Provide the (X, Y) coordinate of the cell's center where the given text is located.  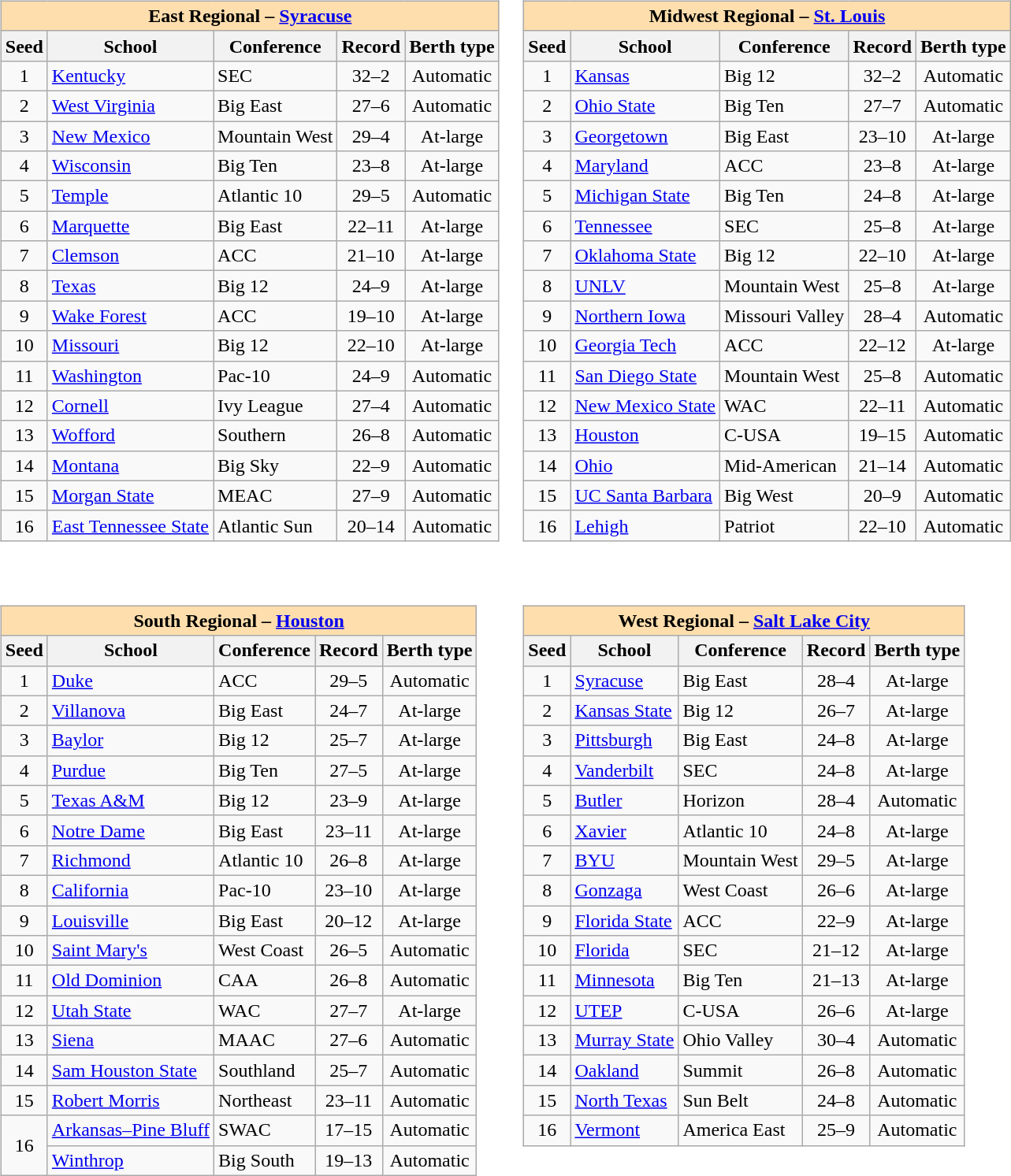
Montana (130, 466)
Tennessee (645, 226)
Mid-American (785, 466)
26–5 (349, 951)
29–4 (371, 136)
Florida (624, 951)
Sun Belt (741, 1100)
Atlantic Sun (276, 525)
Ohio State (645, 106)
20–12 (349, 921)
Butler (624, 800)
Gonzaga (624, 890)
20–14 (371, 525)
Georgetown (645, 136)
UC Santa Barbara (645, 495)
Pittsburgh (624, 740)
Wake Forest (130, 316)
Kansas State (624, 710)
Louisville (131, 921)
Ivy League (276, 406)
UTEP (624, 1011)
MAAC (265, 1041)
25–9 (836, 1130)
Missouri Valley (785, 316)
Utah State (131, 1011)
Big South (265, 1160)
26–7 (836, 710)
Washington (130, 376)
Michigan State (645, 196)
Horizon (741, 800)
27–5 (349, 770)
19–13 (349, 1160)
20–9 (883, 495)
East Regional – Syracuse (250, 16)
New Mexico State (645, 406)
22–12 (883, 346)
SWAC (265, 1130)
West Virginia (130, 106)
Minnesota (624, 981)
Missouri (130, 346)
San Diego State (645, 376)
21–12 (836, 951)
19–15 (883, 436)
Texas (130, 286)
Southland (265, 1070)
Vermont (624, 1130)
Morgan State (130, 495)
New Mexico (130, 136)
UNLV (645, 286)
Georgia Tech (645, 346)
21–10 (371, 256)
East Tennessee State (130, 525)
Houston (645, 436)
Robert Morris (131, 1100)
Villanova (131, 710)
Marquette (130, 226)
Siena (131, 1041)
Winthrop (131, 1160)
Purdue (131, 770)
30–4 (836, 1041)
19–10 (371, 316)
Saint Mary's (131, 951)
Kentucky (130, 76)
Old Dominion (131, 981)
BYU (624, 860)
Northeast (265, 1100)
Duke (131, 681)
Oakland (624, 1070)
Florida State (624, 921)
West Regional – Salt Lake City (744, 621)
Lehigh (645, 525)
Baylor (131, 740)
Summit (741, 1070)
Oklahoma State (645, 256)
21–13 (836, 981)
South Regional – Houston (239, 621)
Arkansas–Pine Bluff (131, 1130)
Southern (276, 436)
27–4 (371, 406)
24–7 (349, 710)
North Texas (624, 1100)
Wofford (130, 436)
Kansas (645, 76)
23–9 (349, 800)
CAA (265, 981)
MEAC (276, 495)
Clemson (130, 256)
America East (741, 1130)
Sam Houston State (131, 1070)
27–9 (371, 495)
Ohio Valley (741, 1041)
Northern Iowa (645, 316)
Wisconsin (130, 166)
Patriot (785, 525)
Big West (785, 495)
Temple (130, 196)
Cornell (130, 406)
Texas A&M (131, 800)
California (131, 890)
Ohio (645, 466)
Syracuse (624, 681)
17–15 (349, 1130)
21–14 (883, 466)
Notre Dame (131, 830)
Xavier (624, 830)
Richmond (131, 860)
Maryland (645, 166)
Midwest Regional – St. Louis (768, 16)
Murray State (624, 1041)
Big Sky (276, 466)
Vanderbilt (624, 770)
